Return the [x, y] coordinate for the center point of the cell that contains the specified text.  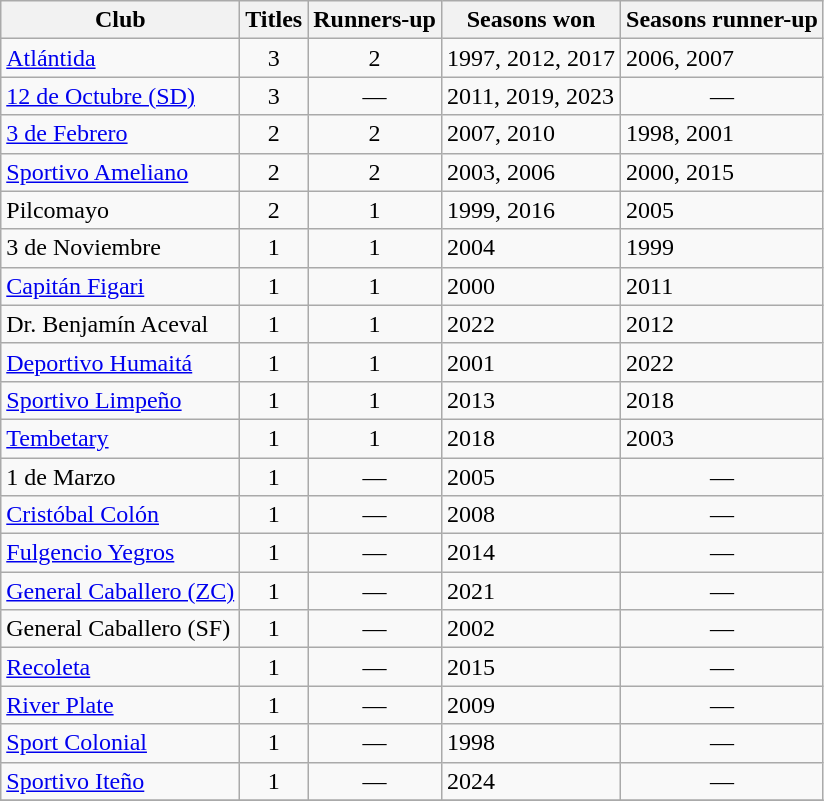
Deportivo Humaitá [120, 362]
2024 [530, 781]
2011 [722, 286]
1998, 2001 [722, 134]
Sportivo Iteño [120, 781]
Cristóbal Colón [120, 515]
General Caballero (SF) [120, 629]
2014 [530, 553]
Club [120, 20]
2008 [530, 515]
2004 [530, 248]
2015 [530, 667]
2003, 2006 [530, 172]
Tembetary [120, 438]
2021 [530, 591]
Sportivo Limpeño [120, 400]
2009 [530, 705]
2003 [722, 438]
Titles [274, 20]
Fulgencio Yegros [120, 553]
General Caballero (ZC) [120, 591]
Seasons won [530, 20]
Capitán Figari [120, 286]
Sportivo Ameliano [120, 172]
River Plate [120, 705]
3 de Febrero [120, 134]
Seasons runner-up [722, 20]
Sport Colonial [120, 743]
Runners-up [375, 20]
2012 [722, 324]
2000, 2015 [722, 172]
2006, 2007 [722, 58]
1999 [722, 248]
2013 [530, 400]
1998 [530, 743]
2001 [530, 362]
1 de Marzo [120, 477]
1997, 2012, 2017 [530, 58]
2007, 2010 [530, 134]
12 de Octubre (SD) [120, 96]
2002 [530, 629]
Dr. Benjamín Aceval [120, 324]
1999, 2016 [530, 210]
2000 [530, 286]
3 de Noviembre [120, 248]
2011, 2019, 2023 [530, 96]
Recoleta [120, 667]
Atlántida [120, 58]
Pilcomayo [120, 210]
